Return the [X, Y] coordinate for the center point of the cell that contains the specified text.  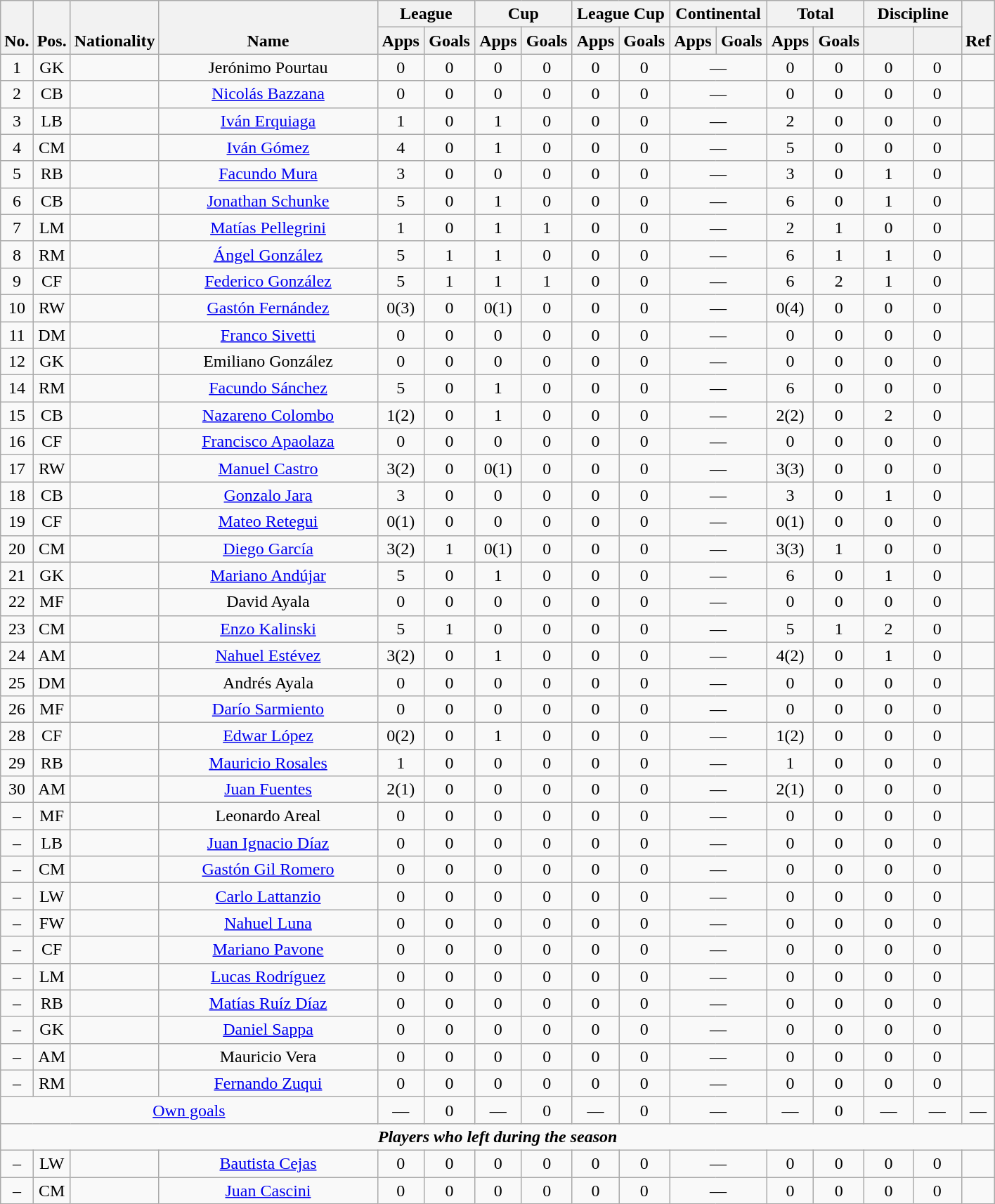
26 [17, 709]
Gonzalo Jara [268, 495]
15 [17, 415]
Nicolás Bazzana [268, 94]
Juan Cascini [268, 1191]
Facundo Mura [268, 174]
Andrés Ayala [268, 682]
Nahuel Luna [268, 923]
Gastón Gil Romero [268, 870]
Nahuel Estévez [268, 655]
Diego García [268, 549]
Iván Erquiaga [268, 121]
23 [17, 629]
7 [17, 228]
Mauricio Rosales [268, 762]
Matías Ruíz Díaz [268, 1003]
Cup [524, 14]
30 [17, 790]
18 [17, 495]
David Ayala [268, 602]
Leonardo Areal [268, 816]
9 [17, 281]
Manuel Castro [268, 469]
Juan Ignacio Díaz [268, 843]
22 [17, 602]
Francisco Apaolaza [268, 442]
Franco Sivetti [268, 335]
Matías Pellegrini [268, 228]
11 [17, 335]
17 [17, 469]
Facundo Sánchez [268, 388]
Edwar López [268, 735]
Lucas Rodríguez [268, 976]
Jonathan Schunke [268, 201]
No. [17, 27]
Daniel Sappa [268, 1030]
Mariano Andújar [268, 575]
Total [815, 14]
Continental [718, 14]
19 [17, 522]
Name [268, 27]
Bautista Cejas [268, 1163]
Ángel González [268, 254]
2(2) [790, 415]
League Cup [621, 14]
Ref [978, 27]
FW [52, 923]
12 [17, 362]
Federico González [268, 281]
16 [17, 442]
Iván Gómez [268, 148]
Darío Sarmiento [268, 709]
Pos. [52, 27]
Own goals [189, 1110]
0(3) [401, 308]
25 [17, 682]
20 [17, 549]
14 [17, 388]
Mauricio Vera [268, 1056]
0(2) [401, 735]
0(4) [790, 308]
28 [17, 735]
21 [17, 575]
Nazareno Colombo [268, 415]
Juan Fuentes [268, 790]
29 [17, 762]
Gastón Fernández [268, 308]
4(2) [790, 655]
Emiliano González [268, 362]
Discipline [913, 14]
League [426, 14]
10 [17, 308]
Carlo Lattanzio [268, 896]
Players who left during the season [497, 1137]
Jerónimo Pourtau [268, 67]
8 [17, 254]
24 [17, 655]
Fernando Zuqui [268, 1083]
Mateo Retegui [268, 522]
Nationality [115, 27]
Enzo Kalinski [268, 629]
Mariano Pavone [268, 950]
